Identify which cell holds the provided text, then report its [X, Y] central coordinate. 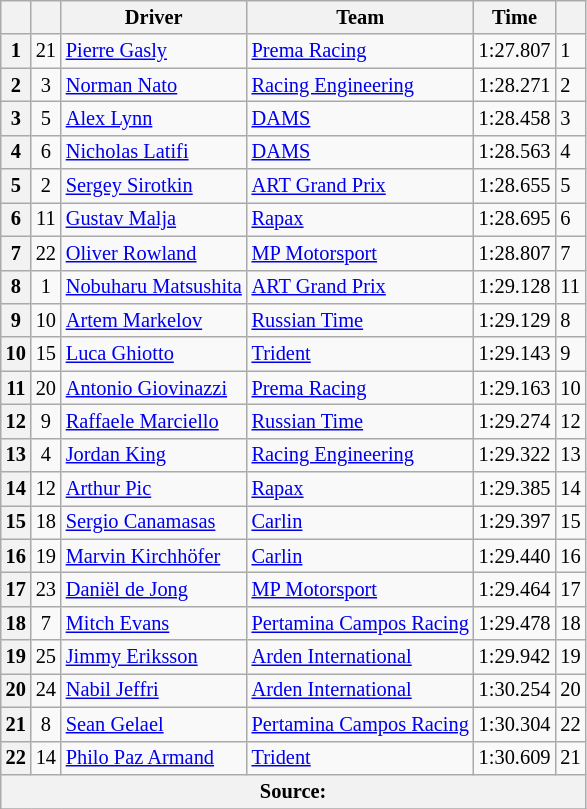
1:29.163 [515, 388]
Nabil Jeffri [154, 690]
1:29.129 [515, 320]
25 [46, 657]
1:29.274 [515, 421]
1:28.807 [515, 253]
Sean Gelael [154, 724]
Alex Lynn [154, 118]
Philo Paz Armand [154, 758]
1:29.143 [515, 354]
Jordan King [154, 455]
1:29.128 [515, 287]
Daniël de Jong [154, 589]
Antonio Giovinazzi [154, 388]
Team [360, 17]
Sergey Sirotkin [154, 186]
Nobuharu Matsushita [154, 287]
1:27.807 [515, 51]
23 [46, 589]
Arthur Pic [154, 489]
1:29.397 [515, 522]
Driver [154, 17]
1:29.942 [515, 657]
Sergio Canamasas [154, 522]
Raffaele Marciello [154, 421]
1:29.478 [515, 623]
1:28.458 [515, 118]
Norman Nato [154, 85]
Time [515, 17]
Jimmy Eriksson [154, 657]
1:28.695 [515, 219]
1:28.655 [515, 186]
1:30.254 [515, 690]
1:28.271 [515, 85]
1:30.609 [515, 758]
Oliver Rowland [154, 253]
1:28.563 [515, 152]
1:29.322 [515, 455]
Luca Ghiotto [154, 354]
Artem Markelov [154, 320]
Source: [294, 791]
1:29.385 [515, 489]
1:29.440 [515, 556]
1:30.304 [515, 724]
1:29.464 [515, 589]
Gustav Malja [154, 219]
Marvin Kirchhöfer [154, 556]
Nicholas Latifi [154, 152]
Pierre Gasly [154, 51]
24 [46, 690]
Mitch Evans [154, 623]
